Find where the given text appears and provide that cell's center as [x, y] coordinate. 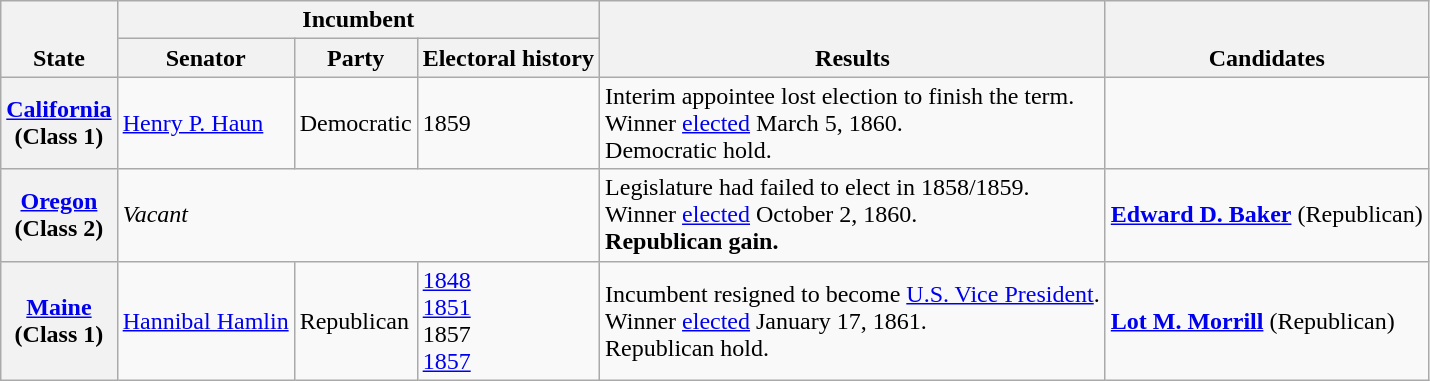
State [59, 39]
Party [356, 58]
Electoral history [508, 58]
1848 18511857 1857 [508, 320]
Republican [356, 320]
Lot M. Morrill (Republican) [1266, 320]
Vacant [358, 215]
Incumbent resigned to become U.S. Vice President.Winner elected January 17, 1861.Republican hold. [853, 320]
Incumbent [358, 20]
Democratic [356, 123]
Maine (Class 1) [59, 320]
Results [853, 39]
Legislature had failed to elect in 1858/1859.Winner elected October 2, 1860.Republican gain. [853, 215]
Edward D. Baker (Republican) [1266, 215]
Hannibal Hamlin [206, 320]
Candidates [1266, 39]
Senator [206, 58]
California (Class 1) [59, 123]
1859 [508, 123]
Henry P. Haun [206, 123]
Interim appointee lost election to finish the term.Winner elected March 5, 1860.Democratic hold. [853, 123]
Oregon(Class 2) [59, 215]
